Locate the cell with the specified text and output its [x, y] center coordinate. 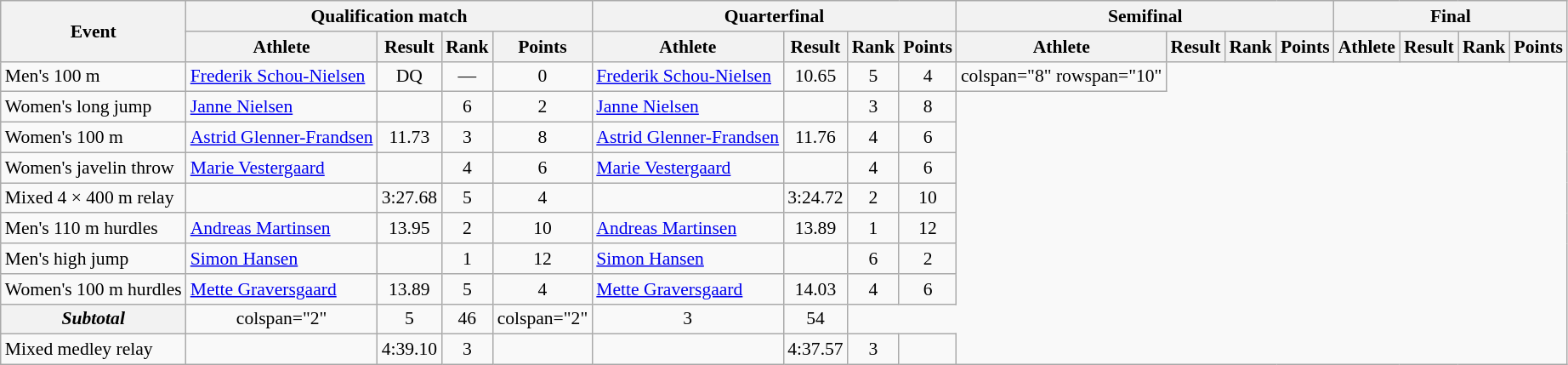
Women's 100 m [94, 138]
54 [815, 319]
Men's 110 m hurdles [94, 229]
Men's 100 m [94, 77]
Mixed 4 × 400 m relay [94, 198]
4:39.10 [410, 350]
Subtotal [94, 319]
Women's javelin throw [94, 168]
Women's long jump [94, 107]
— [468, 77]
3:27.68 [410, 198]
11.76 [815, 138]
Semifinal [1145, 16]
10.65 [815, 77]
Final [1451, 16]
Mixed medley relay [94, 350]
Qualification match [389, 16]
46 [468, 319]
13.95 [410, 229]
Men's high jump [94, 259]
colspan="8" rowspan="10" [1061, 77]
11.73 [410, 138]
0 [543, 77]
3:24.72 [815, 198]
4:37.57 [815, 350]
DQ [410, 77]
Women's 100 m hurdles [94, 289]
Quarterfinal [774, 16]
Event [94, 31]
14.03 [815, 289]
